Provide the [X, Y] coordinate of the cell's center where the given text is located.  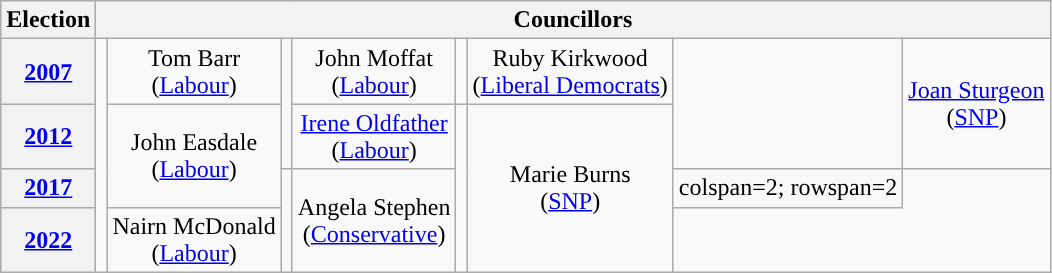
2017 [48, 188]
Angela Stephen(Conservative) [374, 220]
Ruby Kirkwood(Liberal Democrats) [570, 72]
2022 [48, 240]
2012 [48, 136]
Tom Barr(Labour) [194, 72]
John Easdale(Labour) [194, 156]
Councillors [573, 20]
Marie Burns(SNP) [570, 188]
2007 [48, 72]
Election [48, 20]
colspan=2; rowspan=2 [788, 188]
Joan Sturgeon(SNP) [976, 104]
John Moffat(Labour) [374, 72]
Nairn McDonald(Labour) [194, 240]
Irene Oldfather(Labour) [374, 136]
